Find where the given text appears and provide that cell's center as [X, Y] coordinate. 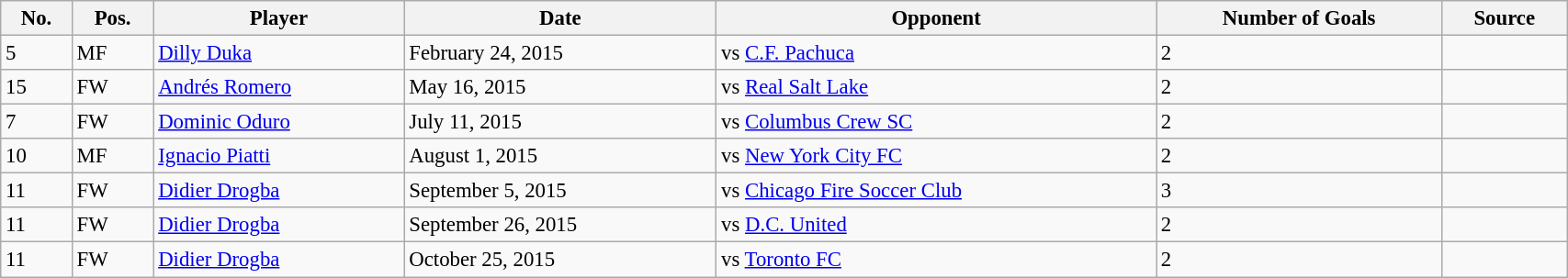
February 24, 2015 [560, 53]
Player [279, 18]
Andrés Romero [279, 87]
No. [37, 18]
August 1, 2015 [560, 156]
vs Toronto FC [937, 260]
vs Chicago Fire Soccer Club [937, 191]
May 16, 2015 [560, 87]
vs D.C. United [937, 225]
vs Columbus Crew SC [937, 122]
Dilly Duka [279, 53]
September 5, 2015 [560, 191]
7 [37, 122]
Date [560, 18]
10 [37, 156]
July 11, 2015 [560, 122]
September 26, 2015 [560, 225]
Dominic Oduro [279, 122]
vs C.F. Pachuca [937, 53]
15 [37, 87]
October 25, 2015 [560, 260]
Source [1505, 18]
Pos. [112, 18]
Opponent [937, 18]
vs Real Salt Lake [937, 87]
Ignacio Piatti [279, 156]
5 [37, 53]
Number of Goals [1299, 18]
vs New York City FC [937, 156]
3 [1299, 191]
